Detect which cell encompasses the target text, then output its [X, Y] center coordinate. 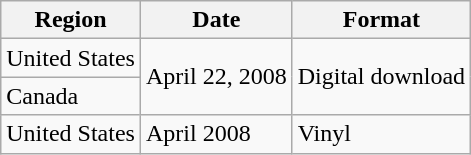
April 2008 [216, 134]
Vinyl [381, 134]
Canada [71, 96]
Format [381, 20]
April 22, 2008 [216, 77]
Date [216, 20]
Digital download [381, 77]
Region [71, 20]
